Locate the cell with the specified text and output its (X, Y) center coordinate. 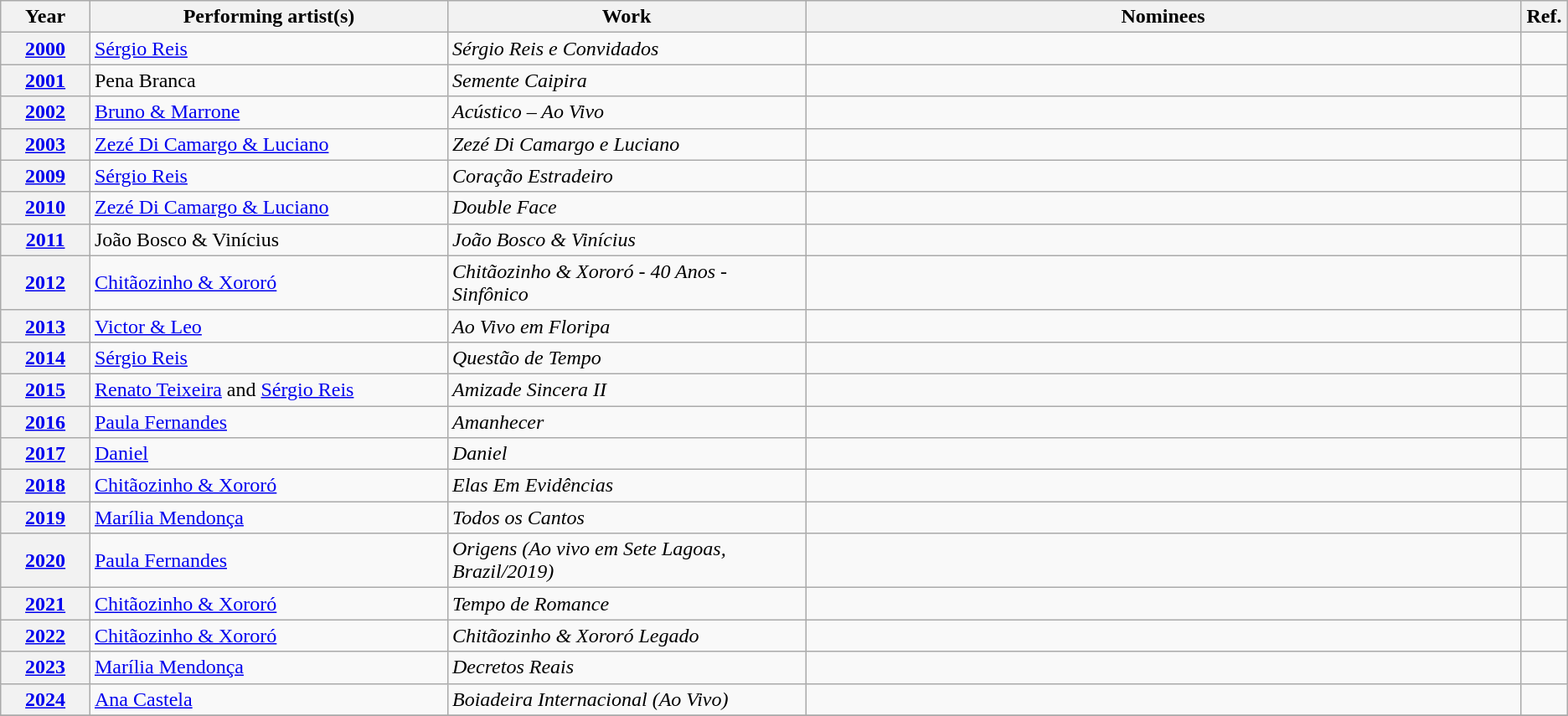
2016 (45, 421)
Ao Vivo em Floripa (627, 326)
2010 (45, 208)
2024 (45, 699)
2015 (45, 389)
2014 (45, 358)
Zezé Di Camargo e Luciano (627, 144)
Bruno & Marrone (268, 112)
Renato Teixeira and Sérgio Reis (268, 389)
Double Face (627, 208)
2011 (45, 240)
Chitãozinho & Xororó - 40 Anos - Sinfônico (627, 283)
Origens (Ao vivo em Sete Lagoas, Brazil/2019) (627, 561)
Pena Branca (268, 80)
Performing artist(s) (268, 17)
2020 (45, 561)
Semente Caipira (627, 80)
2012 (45, 283)
Nominees (1163, 17)
Amanhecer (627, 421)
Acústico – Ao Vivo (627, 112)
Questão de Tempo (627, 358)
2022 (45, 636)
2021 (45, 604)
2018 (45, 486)
2023 (45, 667)
Amizade Sincera II (627, 389)
Chitãozinho & Xororó Legado (627, 636)
2019 (45, 518)
Tempo de Romance (627, 604)
Elas Em Evidências (627, 486)
Victor & Leo (268, 326)
2001 (45, 80)
Ana Castela (268, 699)
2009 (45, 176)
Boiadeira Internacional (Ao Vivo) (627, 699)
Ref. (1545, 17)
2017 (45, 454)
2013 (45, 326)
2002 (45, 112)
Todos os Cantos (627, 518)
Coração Estradeiro (627, 176)
Decretos Reais (627, 667)
Year (45, 17)
2000 (45, 49)
Work (627, 17)
Sérgio Reis e Convidados (627, 49)
2003 (45, 144)
